Return (X, Y) of the center of cell containing provided text 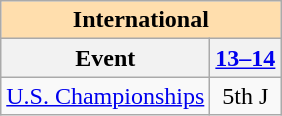
International (141, 20)
5th J (246, 96)
Event (106, 58)
13–14 (246, 58)
U.S. Championships (106, 96)
